From the cell containing the given text, extract its center point as [X, Y] coordinate. 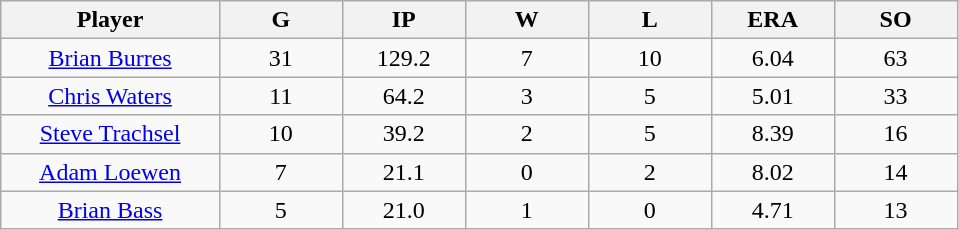
Steve Trachsel [110, 134]
Brian Bass [110, 210]
1 [526, 210]
31 [280, 58]
8.02 [772, 172]
Adam Loewen [110, 172]
64.2 [404, 96]
129.2 [404, 58]
Player [110, 20]
33 [896, 96]
4.71 [772, 210]
13 [896, 210]
SO [896, 20]
L [650, 20]
16 [896, 134]
11 [280, 96]
8.39 [772, 134]
21.0 [404, 210]
3 [526, 96]
21.1 [404, 172]
5.01 [772, 96]
G [280, 20]
Brian Burres [110, 58]
6.04 [772, 58]
63 [896, 58]
ERA [772, 20]
W [526, 20]
Chris Waters [110, 96]
IP [404, 20]
14 [896, 172]
39.2 [404, 134]
